Extract the [x, y] coordinate from the center of the cell holding the provided text.  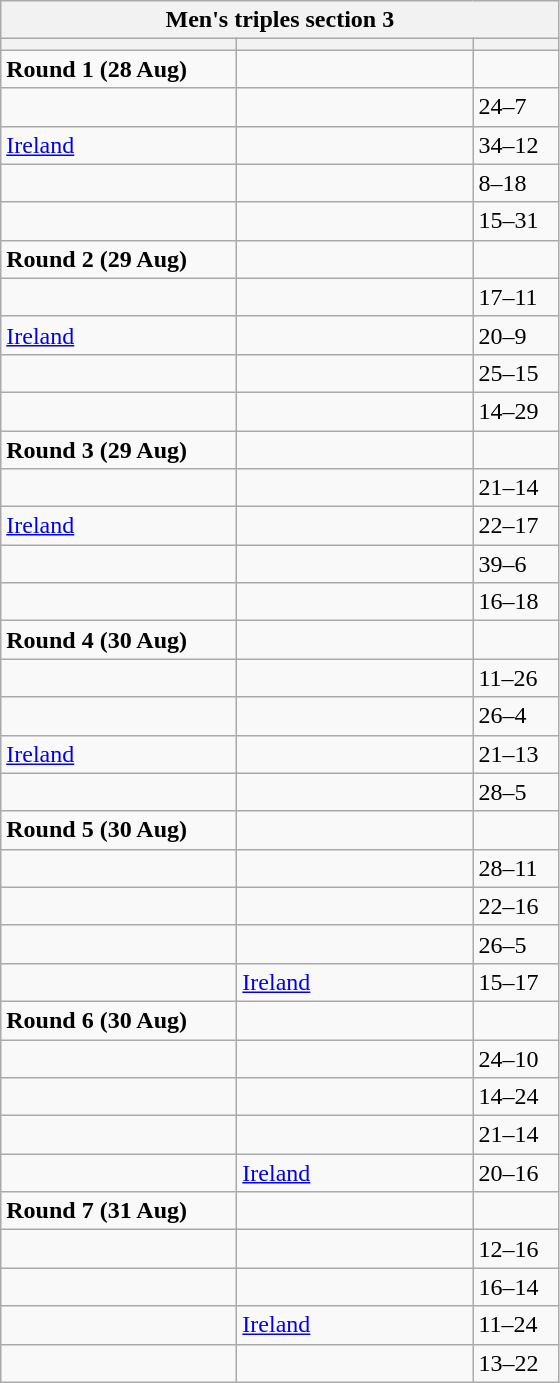
15–17 [516, 982]
Round 1 (28 Aug) [119, 69]
21–13 [516, 754]
11–26 [516, 678]
13–22 [516, 1363]
12–16 [516, 1249]
14–24 [516, 1097]
20–9 [516, 335]
22–17 [516, 526]
22–16 [516, 906]
34–12 [516, 145]
Round 3 (29 Aug) [119, 449]
Round 7 (31 Aug) [119, 1211]
25–15 [516, 373]
17–11 [516, 297]
Round 6 (30 Aug) [119, 1020]
11–24 [516, 1325]
28–5 [516, 792]
28–11 [516, 868]
Round 5 (30 Aug) [119, 830]
15–31 [516, 221]
39–6 [516, 564]
Men's triples section 3 [280, 20]
26–4 [516, 716]
14–29 [516, 411]
8–18 [516, 183]
24–7 [516, 107]
24–10 [516, 1059]
Round 4 (30 Aug) [119, 640]
20–16 [516, 1173]
16–18 [516, 602]
16–14 [516, 1287]
26–5 [516, 944]
Round 2 (29 Aug) [119, 259]
